Locate the cell with the specified text and output its (X, Y) center coordinate. 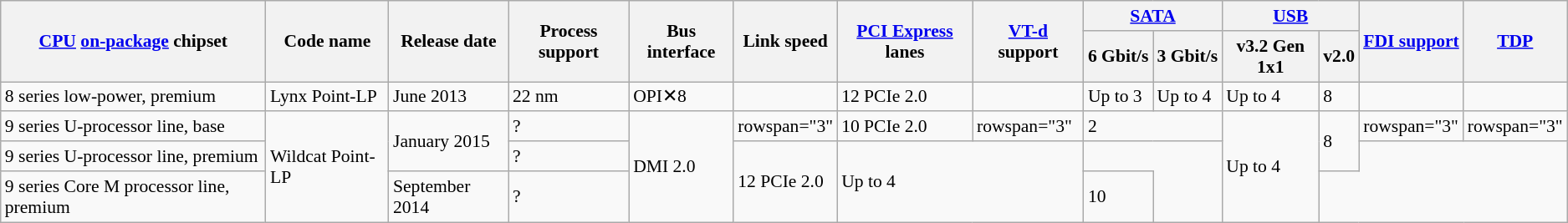
PCI Express lanes (905, 42)
v3.2 Gen 1x1 (1270, 57)
3 Gbit/s (1187, 57)
v2.0 (1339, 57)
DMI 2.0 (681, 167)
9 series U-processor line, premium (134, 156)
2 (1152, 127)
Lynx Point-LP (328, 97)
Code name (328, 42)
September 2014 (448, 197)
FDI support (1412, 42)
VT-d support (1029, 42)
9 series U-processor line, base (134, 127)
SATA (1152, 16)
Link speed (785, 42)
Wildcat Point-LP (328, 167)
TDP (1515, 42)
June 2013 (448, 97)
10 (1119, 197)
Bus interface (681, 42)
9 series Core M processor line, premium (134, 197)
Release date (448, 42)
January 2015 (448, 142)
Up to 3 (1119, 97)
OPI✕8 (681, 97)
USB (1290, 16)
6 Gbit/s (1119, 57)
CPU on-package chipset (134, 42)
8 series low-power, premium (134, 97)
10 PCIe 2.0 (905, 127)
22 nm (569, 97)
Process support (569, 42)
